Output the [X, Y] coordinate of the center of the cell containing the given text.  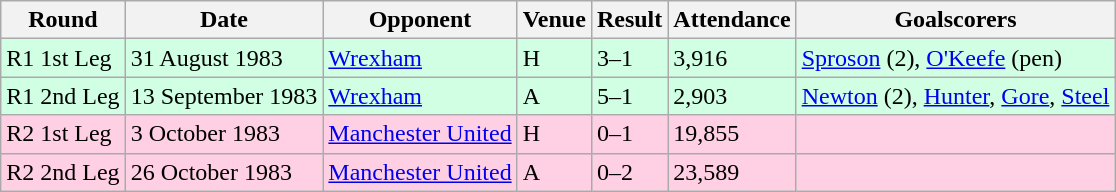
Result [629, 20]
Sproson (2), O'Keefe (pen) [956, 58]
3 October 1983 [224, 134]
13 September 1983 [224, 96]
R1 1st Leg [63, 58]
26 October 1983 [224, 172]
23,589 [732, 172]
Newton (2), Hunter, Gore, Steel [956, 96]
2,903 [732, 96]
5–1 [629, 96]
Round [63, 20]
R1 2nd Leg [63, 96]
19,855 [732, 134]
0–2 [629, 172]
3,916 [732, 58]
0–1 [629, 134]
R2 1st Leg [63, 134]
31 August 1983 [224, 58]
Goalscorers [956, 20]
Venue [554, 20]
R2 2nd Leg [63, 172]
Attendance [732, 20]
3–1 [629, 58]
Date [224, 20]
Opponent [420, 20]
